Find where the given text appears and provide that cell's center as (x, y) coordinate. 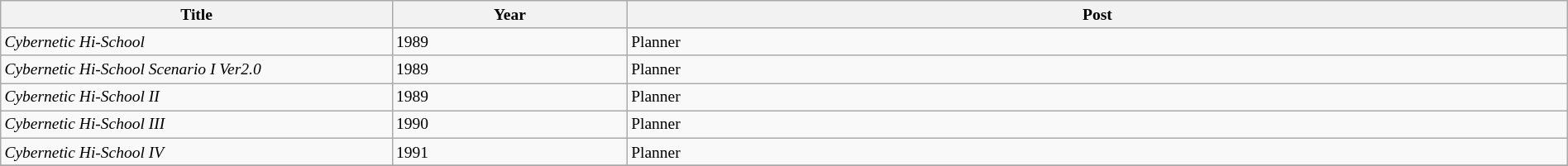
Cybernetic Hi-School (197, 41)
Cybernetic Hi-School II (197, 97)
1991 (509, 152)
Title (197, 15)
1990 (509, 124)
Year (509, 15)
Post (1098, 15)
Cybernetic Hi-School IV (197, 152)
Cybernetic Hi-School Scenario I Ver2.0 (197, 69)
Cybernetic Hi-School III (197, 124)
